Return the (x, y) coordinate for the center point of the cell that contains the specified text.  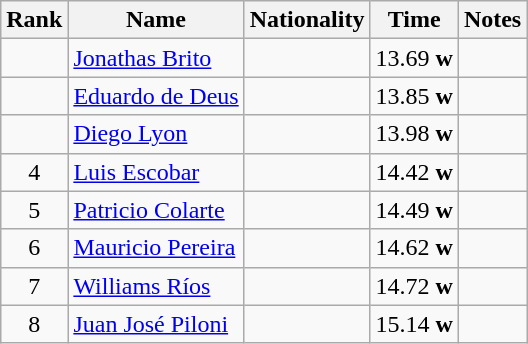
Jonathas Brito (156, 58)
Nationality (307, 20)
Eduardo de Deus (156, 96)
Juan José Piloni (156, 324)
15.14 w (414, 324)
Luis Escobar (156, 172)
Notes (492, 20)
13.85 w (414, 96)
7 (34, 286)
Name (156, 20)
Time (414, 20)
14.72 w (414, 286)
13.69 w (414, 58)
Patricio Colarte (156, 210)
14.42 w (414, 172)
13.98 w (414, 134)
14.62 w (414, 248)
8 (34, 324)
Mauricio Pereira (156, 248)
Diego Lyon (156, 134)
5 (34, 210)
Rank (34, 20)
Williams Ríos (156, 286)
14.49 w (414, 210)
4 (34, 172)
6 (34, 248)
